Determine the (X, Y) coordinate at the center of the cell enclosing the given text.  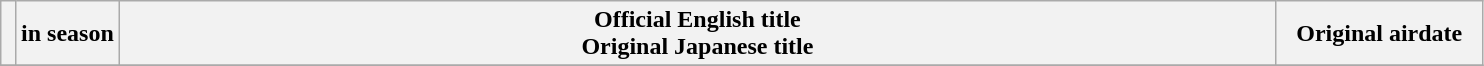
Official English title Original Japanese title (697, 34)
Original airdate (1378, 34)
in season (68, 34)
